For the text-containing cell, return its midpoint in [X, Y] coordinate format. 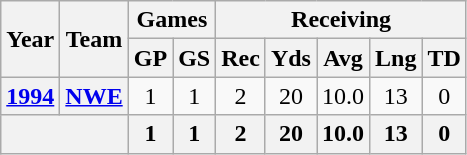
Lng [396, 58]
Team [94, 39]
GS [194, 58]
Rec [241, 58]
Avg [342, 58]
TD [444, 58]
Receiving [342, 20]
Games [172, 20]
1994 [30, 96]
NWE [94, 96]
Year [30, 39]
GP [150, 58]
Yds [290, 58]
